Detect which cell encompasses the target text, then output its (x, y) center coordinate. 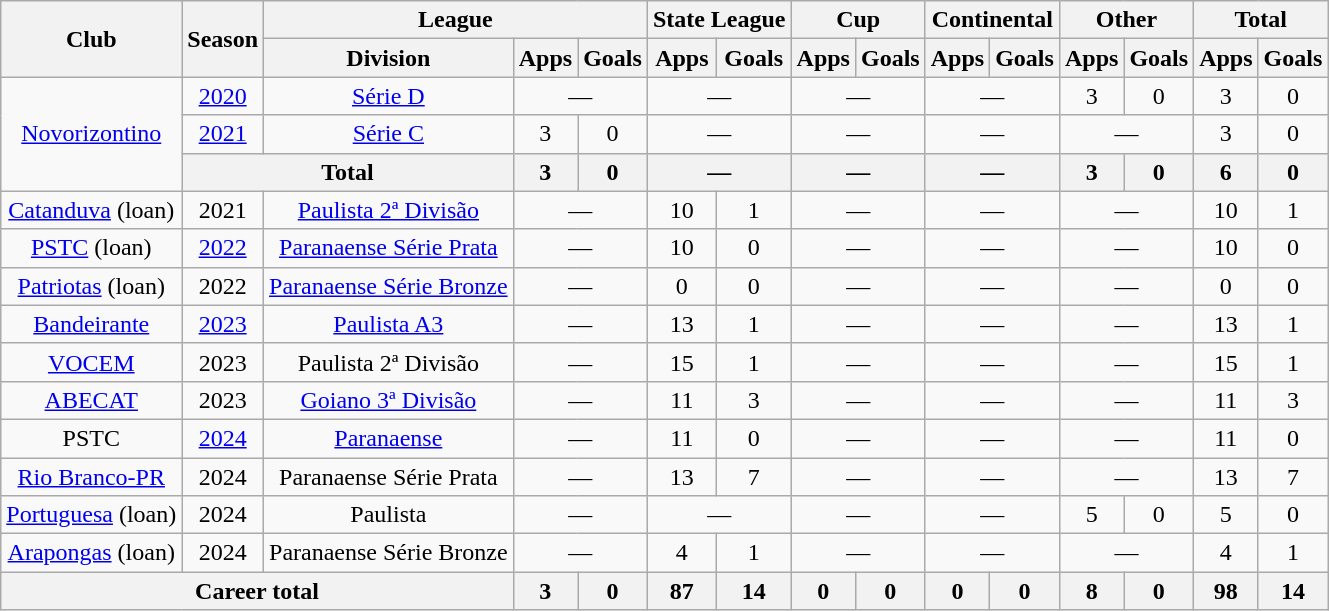
Bandeirante (92, 324)
PSTC (92, 438)
Série C (389, 134)
Rio Branco-PR (92, 477)
6 (1226, 172)
87 (682, 591)
Arapongas (loan) (92, 553)
Patriotas (loan) (92, 286)
Portuguesa (loan) (92, 515)
Paranaense (389, 438)
Continental (992, 20)
ABECAT (92, 400)
Goiano 3ª Divisão (389, 400)
Club (92, 39)
Paulista (389, 515)
League (456, 20)
VOCEM (92, 362)
State League (719, 20)
Série D (389, 96)
Other (1126, 20)
Novorizontino (92, 134)
Season (223, 39)
Paulista A3 (389, 324)
Division (389, 58)
98 (1226, 591)
PSTC (loan) (92, 248)
Cup (858, 20)
2020 (223, 96)
8 (1091, 591)
Catanduva (loan) (92, 210)
Career total (257, 591)
